Return [X, Y] of the center of cell containing provided text 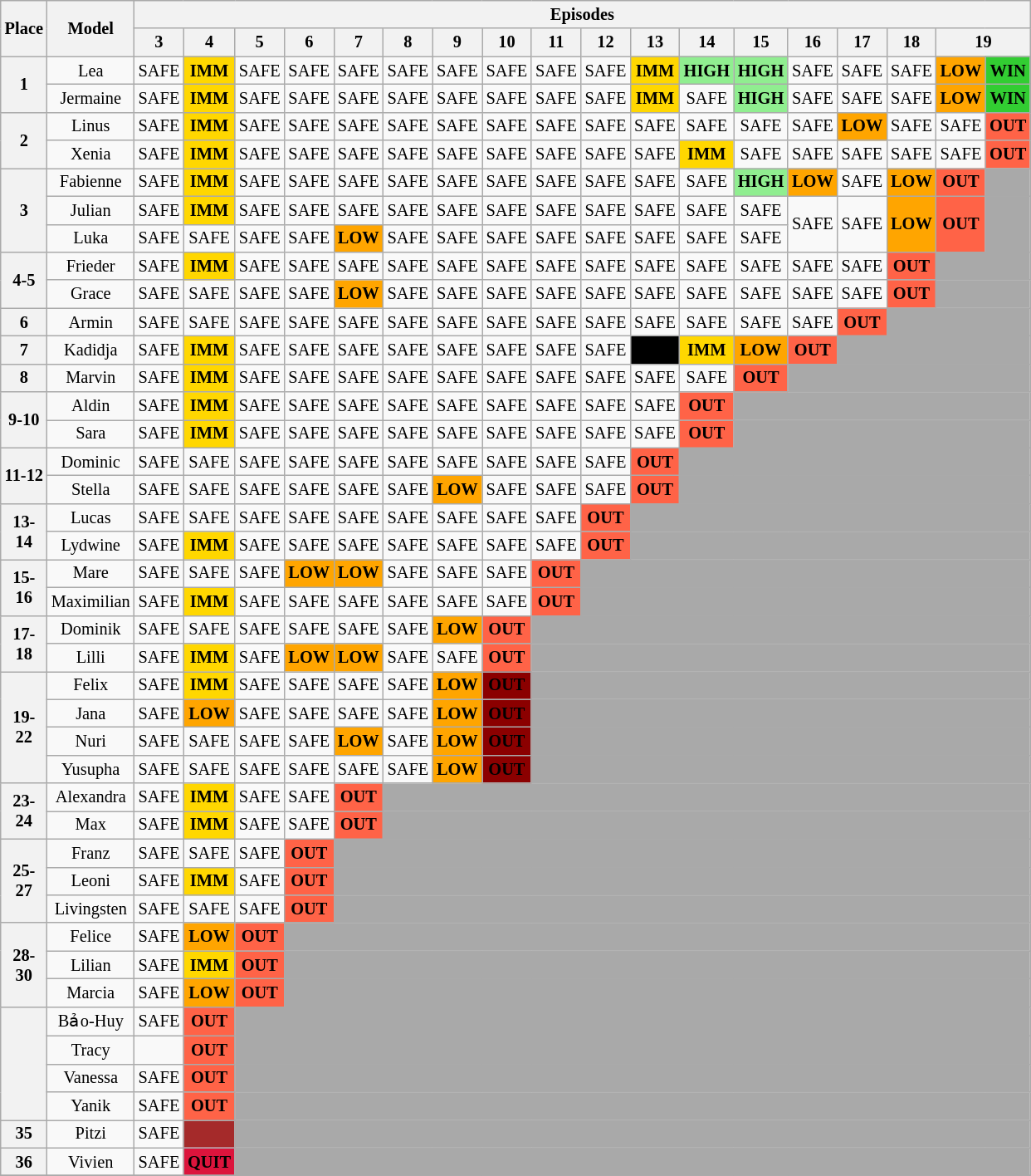
Lydwine [91, 546]
13-14 [24, 532]
Franz [91, 853]
23-24 [24, 811]
15-16 [24, 586]
Max [91, 825]
Felice [91, 937]
Lilian [91, 965]
Dominic [91, 462]
36 [24, 1162]
10 [507, 42]
14 [707, 42]
Luka [91, 238]
Sara [91, 434]
19 [983, 42]
5 [260, 42]
Model [91, 28]
Lea [91, 71]
Fabienne [91, 182]
Frieder [91, 266]
15 [760, 42]
Marcia [91, 992]
Aldin [91, 406]
Xenia [91, 154]
Grace [91, 294]
Vanessa [91, 1078]
12 [606, 42]
11-12 [24, 475]
Felix [91, 685]
Tracy [91, 1050]
QUIT [209, 1162]
35 [24, 1134]
Julian [91, 210]
Lucas [91, 517]
Nuri [91, 741]
Pitzi [91, 1134]
Place [24, 28]
Marvin [91, 378]
Maximilian [91, 601]
Armin [91, 322]
Jana [91, 713]
1 [24, 85]
Linus [91, 126]
Episodes [583, 14]
4-5 [24, 279]
Vivien [91, 1162]
19-22 [24, 728]
Dominik [91, 630]
25-27 [24, 880]
Alexandra [91, 797]
Stella [91, 489]
2 [24, 140]
Yanik [91, 1105]
16 [813, 42]
9-10 [24, 420]
Leoni [91, 881]
Lilli [91, 657]
13 [655, 42]
11 [556, 42]
Kadidja [91, 350]
9 [457, 42]
28-30 [24, 965]
Yusupha [91, 769]
17-18 [24, 643]
18 [911, 42]
Livingsten [91, 909]
17 [862, 42]
4 [209, 42]
Mare [91, 573]
Bảo-Huy [91, 1022]
Jermaine [91, 98]
